Output the (X, Y) coordinate of the center of the cell containing the given text.  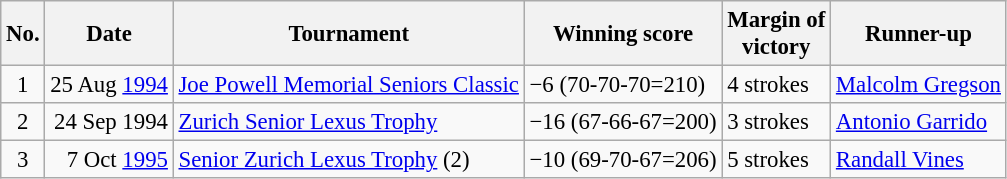
Joe Powell Memorial Seniors Classic (348, 85)
−16 (67-66-67=200) (623, 122)
Tournament (348, 34)
−10 (69-70-67=206) (623, 160)
Senior Zurich Lexus Trophy (2) (348, 160)
Runner-up (919, 34)
5 strokes (776, 160)
Date (109, 34)
Malcolm Gregson (919, 85)
No. (23, 34)
2 (23, 122)
Zurich Senior Lexus Trophy (348, 122)
Antonio Garrido (919, 122)
Margin ofvictory (776, 34)
24 Sep 1994 (109, 122)
Randall Vines (919, 160)
3 strokes (776, 122)
3 (23, 160)
25 Aug 1994 (109, 85)
1 (23, 85)
7 Oct 1995 (109, 160)
4 strokes (776, 85)
−6 (70-70-70=210) (623, 85)
Winning score (623, 34)
